Find where the given text appears and provide that cell's center as (X, Y) coordinate. 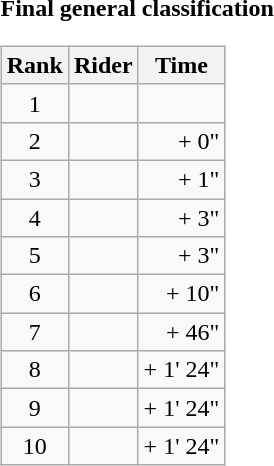
10 (34, 446)
+ 46" (182, 332)
9 (34, 408)
+ 0" (182, 141)
3 (34, 179)
1 (34, 103)
+ 1" (182, 179)
8 (34, 370)
+ 10" (182, 294)
Rank (34, 65)
Time (182, 65)
7 (34, 332)
4 (34, 217)
5 (34, 256)
Rider (103, 65)
6 (34, 294)
2 (34, 141)
